Return the [x, y] coordinate for the center point of the cell that contains the specified text.  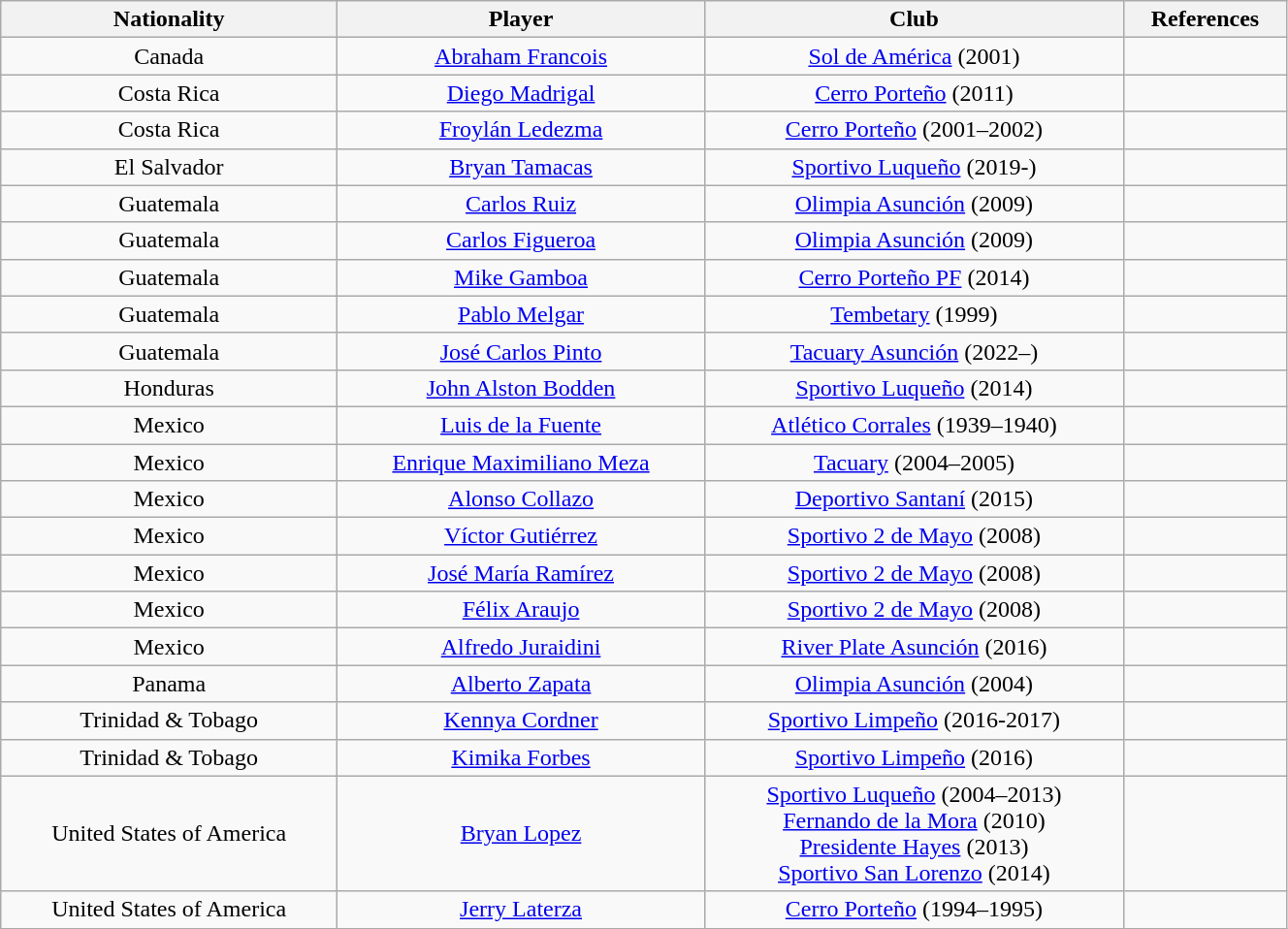
Tembetary (1999) [914, 314]
El Salvador [169, 167]
Player [522, 19]
Kimika Forbes [522, 757]
Sportivo Luqueño (2004–2013)Fernando de la Mora (2010)Presidente Hayes (2013)Sportivo San Lorenzo (2014) [914, 834]
Sportivo Limpeño (2016) [914, 757]
Club [914, 19]
River Plate Asunción (2016) [914, 647]
Honduras [169, 388]
Cerro Porteño (2011) [914, 93]
Atlético Corrales (1939–1940) [914, 425]
Diego Madrigal [522, 93]
Alberto Zapata [522, 684]
Olimpia Asunción (2004) [914, 684]
Luis de la Fuente [522, 425]
Bryan Lopez [522, 834]
Alfredo Juraidini [522, 647]
José Carlos Pinto [522, 351]
José María Ramírez [522, 573]
Alonso Collazo [522, 499]
Sportivo Luqueño (2014) [914, 388]
Félix Araujo [522, 610]
Sol de América (2001) [914, 56]
Froylán Ledezma [522, 130]
Jerry Laterza [522, 910]
Sportivo Limpeño (2016-2017) [914, 721]
Tacuary Asunción (2022–) [914, 351]
Canada [169, 56]
Panama [169, 684]
Bryan Tamacas [522, 167]
Mike Gamboa [522, 277]
Nationality [169, 19]
Cerro Porteño (2001–2002) [914, 130]
Carlos Figueroa [522, 240]
Deportivo Santaní (2015) [914, 499]
Cerro Porteño (1994–1995) [914, 910]
Pablo Melgar [522, 314]
Víctor Gutiérrez [522, 536]
References [1205, 19]
Sportivo Luqueño (2019-) [914, 167]
Abraham Francois [522, 56]
Kennya Cordner [522, 721]
John Alston Bodden [522, 388]
Enrique Maximiliano Meza [522, 463]
Carlos Ruiz [522, 204]
Cerro Porteño PF (2014) [914, 277]
Tacuary (2004–2005) [914, 463]
